Extract the (x, y) coordinate from the center of the cell holding the provided text.  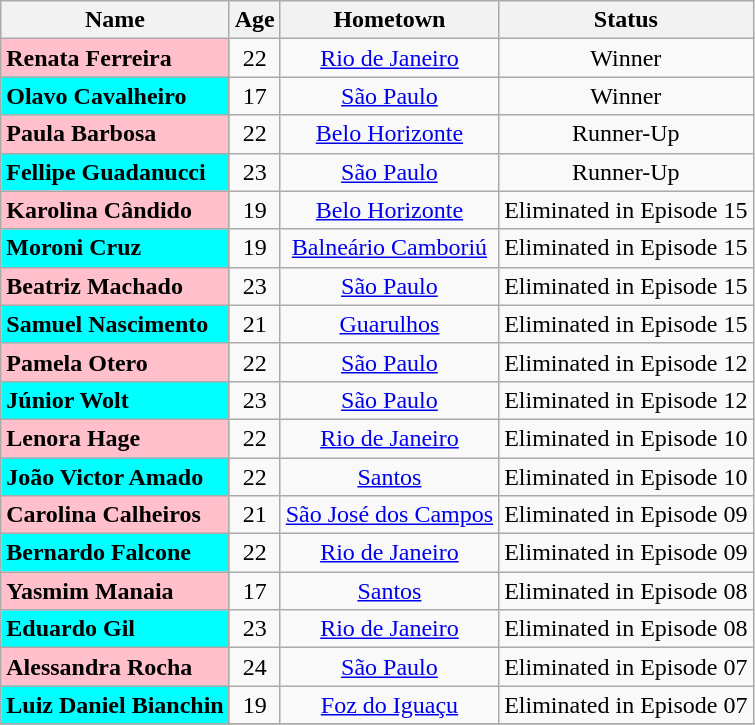
Name (115, 20)
Foz do Iguaçu (389, 705)
Fellipe Guadanucci (115, 172)
Balneário Camboriú (389, 248)
Hometown (389, 20)
Júnior Wolt (115, 400)
Alessandra Rocha (115, 667)
Age (254, 20)
Beatriz Machado (115, 286)
Yasmim Manaia (115, 591)
Eduardo Gil (115, 629)
Olavo Cavalheiro (115, 96)
Renata Ferreira (115, 58)
Bernardo Falcone (115, 553)
Carolina Calheiros (115, 515)
Samuel Nascimento (115, 324)
Status (626, 20)
Karolina Cândido (115, 210)
Moroni Cruz (115, 248)
João Victor Amado (115, 477)
Luiz Daniel Bianchin (115, 705)
Guarulhos (389, 324)
Paula Barbosa (115, 134)
24 (254, 667)
Pamela Otero (115, 362)
Lenora Hage (115, 438)
São José dos Campos (389, 515)
